Provide the [X, Y] coordinate of the cell's center where the given text is located.  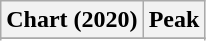
Peak [174, 20]
Chart (2020) [72, 20]
